Identify which cell holds the provided text, then report its (x, y) central coordinate. 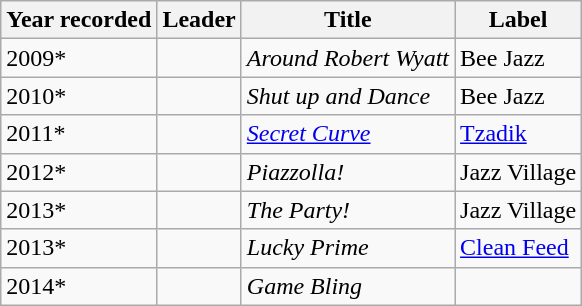
Secret Curve (348, 134)
Clean Feed (518, 248)
Leader (199, 20)
Around Robert Wyatt (348, 58)
Lucky Prime (348, 248)
Shut up and Dance (348, 96)
Game Bling (348, 286)
2011* (79, 134)
2010* (79, 96)
2012* (79, 172)
The Party! (348, 210)
2009* (79, 58)
Piazzolla! (348, 172)
2014* (79, 286)
Label (518, 20)
Tzadik (518, 134)
Title (348, 20)
Year recorded (79, 20)
